Return (X, Y) of the center of cell containing provided text 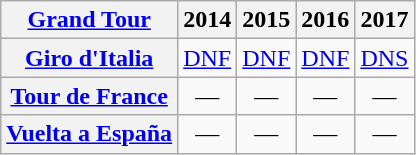
Tour de France (90, 96)
2017 (384, 20)
Vuelta a España (90, 134)
Grand Tour (90, 20)
2015 (266, 20)
Giro d'Italia (90, 58)
DNS (384, 58)
2014 (208, 20)
2016 (326, 20)
